Scan for the cell matching the given text and deliver its (X, Y) coordinate at center. 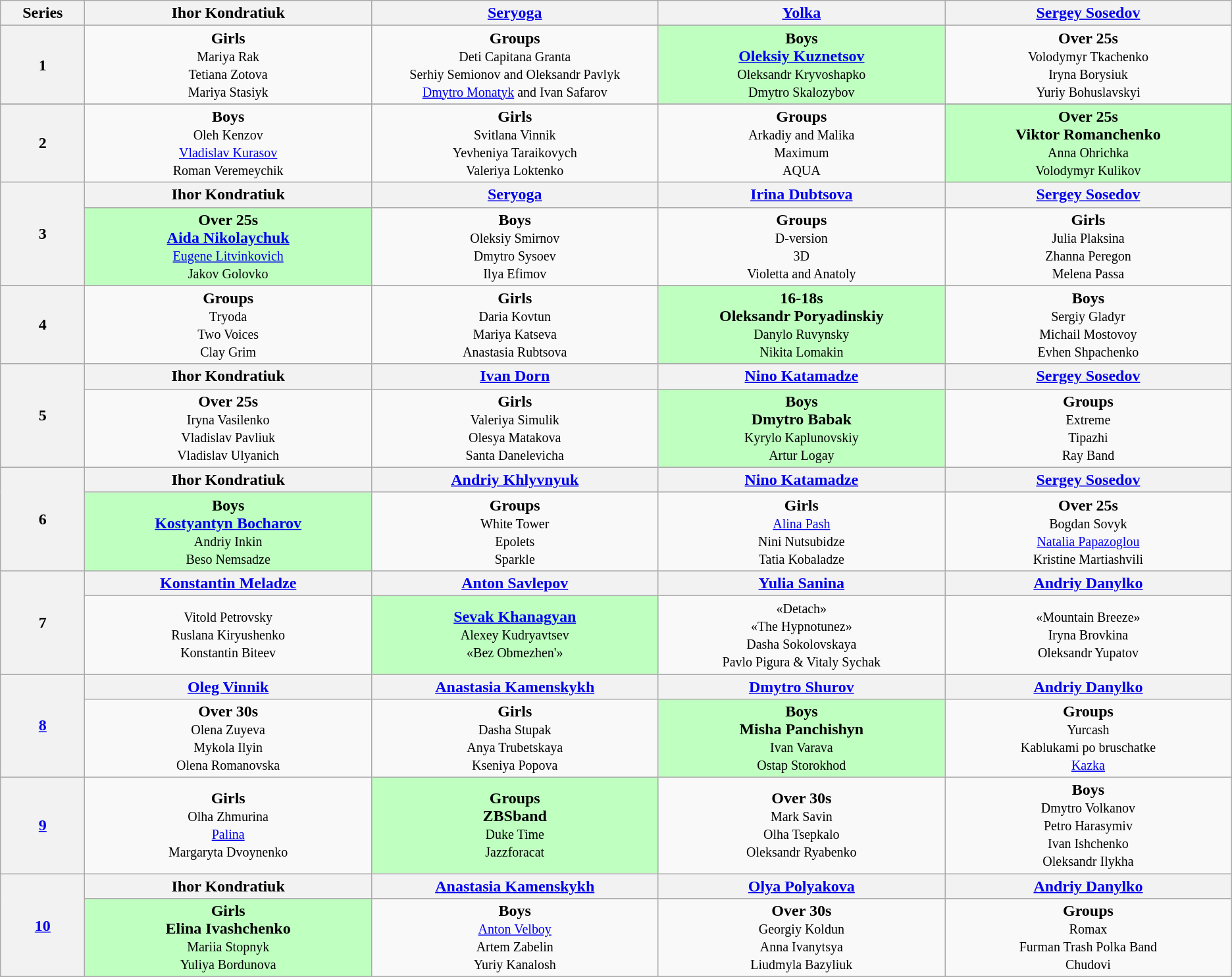
BoysMisha PanchishynIvan VaravaOstap Storokhod (802, 738)
Over 25sAida NikolaychukEugene LitvinkovichJakov Golovko (228, 246)
Over 30sOlena ZuyevaMykola IlyinOlena Romanovska (228, 738)
Konstantin Meladze (228, 583)
GirlsDaria KovtunMariya KatsevaAnastasia Rubtsova (515, 325)
7 (43, 622)
Irina Dubtsova (802, 195)
GroupsTryodaTwo VoicesClay Grim (228, 325)
BoysOleh KenzovVladislav KurasovRoman Veremeychik (228, 143)
GirlsSvitlana VinnikYevheniya TaraikovychValeriya Loktenko (515, 143)
«Detach»«The Hypnotunez»Dasha SokolovskayaPavlo Pigura & Vitaly Sychak (802, 634)
GirlsValeriya SimulikOlesya MatakovaSanta Danelevicha (515, 428)
GirlsAlina PashNini NutsubidzeTatia Kobaladze (802, 532)
GroupsArkadiy and MalikaMaximumAQUA (802, 143)
GirlsJulia PlaksinaZhanna PeregonMelena Passa (1089, 246)
Vitold PetrovskyRuslana KiryushenkoKonstantin Biteev (228, 634)
2 (43, 143)
GroupsDeti Capitana GrantaSerhiy Semionov and Oleksandr PavlykDmytro Monatyk and Ivan Safarov (515, 64)
Over 25sBogdan SovykNatalia PapazoglouKristine Martiashvili (1089, 532)
Over 25sIryna VasilenkoVladislav PavliukVladislav Ulyanich (228, 428)
GirlsElina IvashchenkoMariia StopnykYuliya Bordunova (228, 938)
Yulia Sanina (802, 583)
Over 25sVolodymyr TkachenkoIryna BorysiukYuriy Bohuslavskyi (1089, 64)
9 (43, 826)
Andriy Khlyvnyuk (515, 480)
GroupsYurcashKablukami po bruschatkeKazka (1089, 738)
«Mountain Breeze»Iryna BrovkinaOleksandr Yupatov (1089, 634)
3 (43, 234)
GroupsExtremeTipazhiRay Band (1089, 428)
10 (43, 925)
GirlsDasha StupakAnya TrubetskayaKseniya Popova (515, 738)
GroupsZBSbandDuke TimeJazzforacat (515, 826)
GroupsD-version3DVioletta and Anatoly (802, 246)
BoysAnton VelboyArtem ZabelinYuriy Kanalosh (515, 938)
BoysOleksiy SmirnovDmytro SysoevIlya Efimov (515, 246)
Oleg Vinnik (228, 686)
Over 30sMark SavinOlha TsepkaloOleksandr Ryabenko (802, 826)
Sevak KhanagyanAlexey Kudryavtsev«Bez Obmezhen'» (515, 634)
Ivan Dorn (515, 376)
Anton Savlepov (515, 583)
6 (43, 518)
BoysOleksiy KuznetsovOleksandr KryvoshapkoDmytro Skalozybov (802, 64)
GroupsRomaxFurman Trash Polka BandChudovi (1089, 938)
Series (43, 13)
BoysSergiy GladyrMichail MostovoyEvhen Shpachenko (1089, 325)
8 (43, 725)
Over 30sGeorgiy KoldunAnna IvanytsyaLiudmyla Bazyliuk (802, 938)
Yolka (802, 13)
16-18sOleksandr PoryadinskiyDanylo RuvynskyNikita Lomakin (802, 325)
4 (43, 325)
Dmytro Shurov (802, 686)
BoysDmytro BabakKyrylo KaplunovskiyArtur Logay (802, 428)
GirlsMariya RakTetiana ZotovaMariya Stasiyk (228, 64)
Over 25sViktor RomanchenkoAnna OhrichkaVolodymyr Kulikov (1089, 143)
BoysDmytro VolkanovPetro HarasymivIvan IshchenkoOleksandr Ilykha (1089, 826)
GirlsOlha ZhmurinaPalinaMargaryta Dvoynenko (228, 826)
5 (43, 416)
BoysKostyantyn BocharovAndriy InkinBeso Nemsadze (228, 532)
GroupsWhite TowerEpoletsSparkle (515, 532)
Olya Polyakova (802, 886)
1 (43, 64)
